Return [X, Y] of the center of cell containing provided text 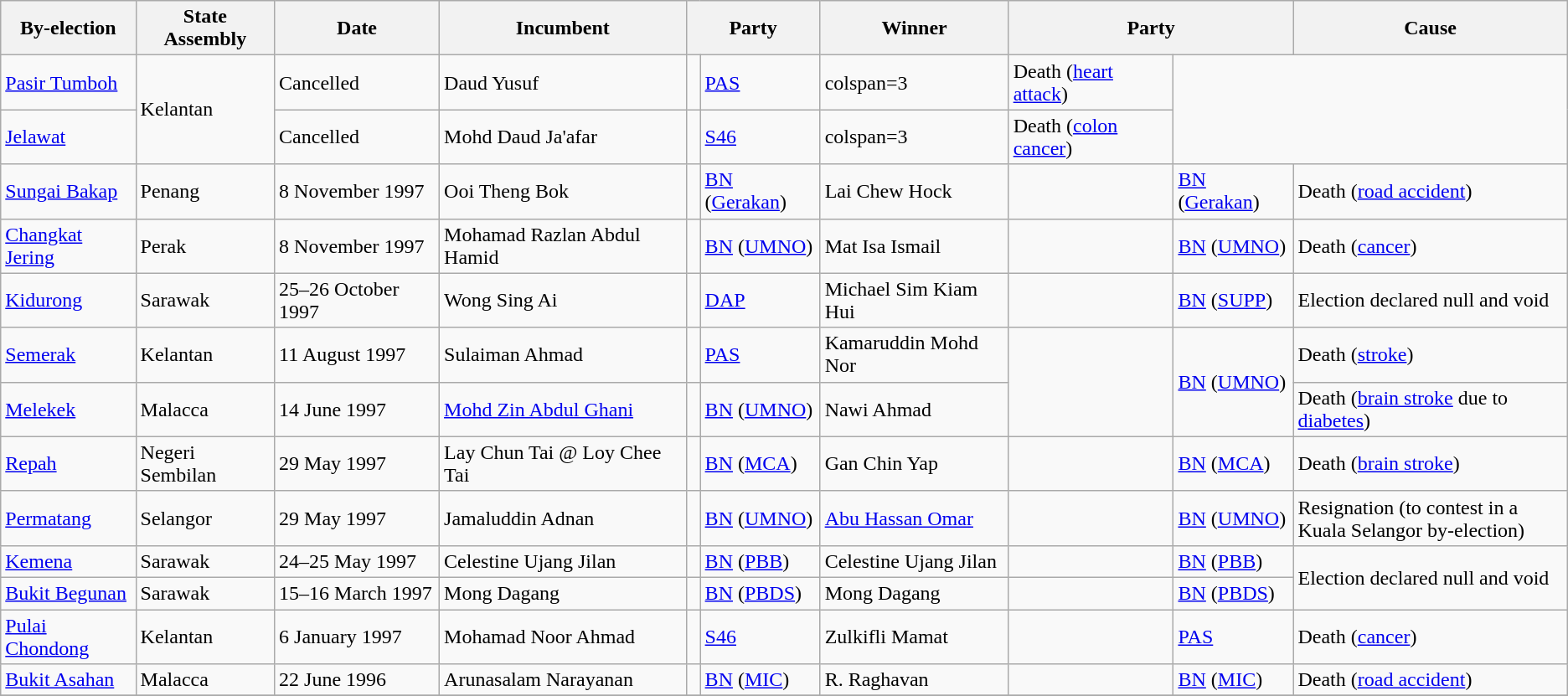
Winner [915, 28]
Sungai Bakap [69, 191]
Repah [69, 464]
Semerak [69, 355]
Jamaluddin Adnan [563, 518]
Death (colon cancer) [1091, 137]
DAP [761, 300]
Arunasalam Narayanan [563, 680]
Negeri Sembilan [205, 464]
Bukit Begunan [69, 593]
State Assembly [205, 28]
Date [357, 28]
Mohd Zin Abdul Ghani [563, 409]
Perak [205, 246]
Kidurong [69, 300]
Death (brain stroke due to diabetes) [1431, 409]
Nawi Ahmad [915, 409]
Mohamad Razlan Abdul Hamid [563, 246]
Daud Yusuf [563, 82]
15–16 March 1997 [357, 593]
R. Raghavan [915, 680]
Kemena [69, 561]
Lay Chun Tai @ Loy Chee Tai [563, 464]
BN (SUPP) [1233, 300]
Melekek [69, 409]
22 June 1996 [357, 680]
Resignation (to contest in a Kuala Selangor by-election) [1431, 518]
Changkat Jering [69, 246]
Pulai Chondong [69, 637]
By-election [69, 28]
Mohd Daud Ja'afar [563, 137]
Death (heart attack) [1091, 82]
Mat Isa Ismail [915, 246]
Death (brain stroke) [1431, 464]
Bukit Asahan [69, 680]
Zulkifli Mamat [915, 637]
Lai Chew Hock [915, 191]
Sulaiman Ahmad [563, 355]
Selangor [205, 518]
14 June 1997 [357, 409]
Jelawat [69, 137]
Ooi Theng Bok [563, 191]
Gan Chin Yap [915, 464]
25–26 October 1997 [357, 300]
Abu Hassan Omar [915, 518]
Michael Sim Kiam Hui [915, 300]
Mohamad Noor Ahmad [563, 637]
24–25 May 1997 [357, 561]
Kamaruddin Mohd Nor [915, 355]
Wong Sing Ai [563, 300]
11 August 1997 [357, 355]
Permatang [69, 518]
Death (stroke) [1431, 355]
Pasir Tumboh [69, 82]
Penang [205, 191]
Cause [1431, 28]
6 January 1997 [357, 637]
Incumbent [563, 28]
